Return (X, Y) of the center of cell containing provided text 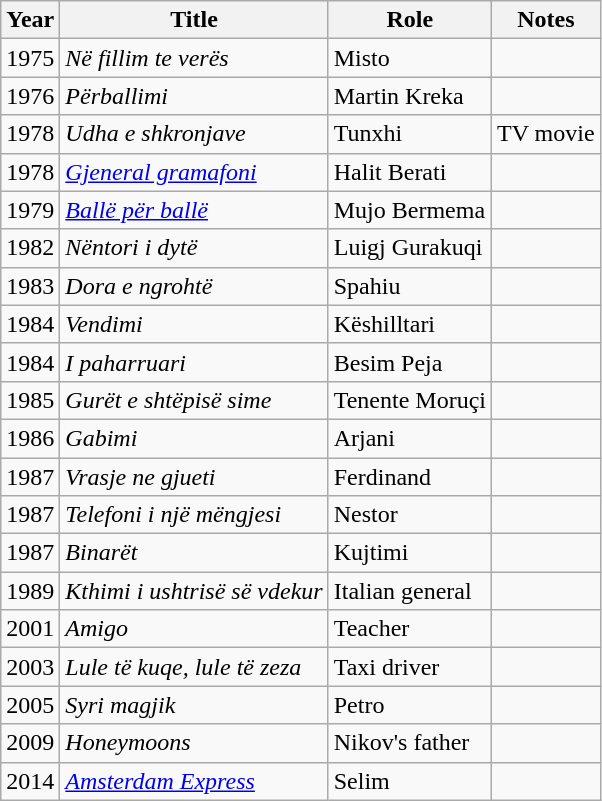
Notes (546, 20)
Arjani (410, 438)
Ferdinand (410, 477)
1985 (30, 400)
Besim Peja (410, 362)
I paharruari (194, 362)
2009 (30, 743)
Year (30, 20)
1986 (30, 438)
Vrasje ne gjueti (194, 477)
Kthimi i ushtrisë së vdekur (194, 591)
1975 (30, 58)
Vendimi (194, 324)
Nikov's father (410, 743)
Misto (410, 58)
Role (410, 20)
Luigj Gurakuqi (410, 248)
1989 (30, 591)
Title (194, 20)
2003 (30, 667)
Selim (410, 781)
2005 (30, 705)
Ballë për ballë (194, 210)
1983 (30, 286)
Spahiu (410, 286)
Telefoni i një mëngjesi (194, 515)
Gjeneral gramafoni (194, 172)
Lule të kuqe, lule të zeza (194, 667)
Nestor (410, 515)
Gurët e shtëpisë sime (194, 400)
1979 (30, 210)
Dora e ngrohtë (194, 286)
Amsterdam Express (194, 781)
1976 (30, 96)
1982 (30, 248)
Gabimi (194, 438)
Teacher (410, 629)
2001 (30, 629)
Petro (410, 705)
Halit Berati (410, 172)
Amigo (194, 629)
Italian general (410, 591)
Martin Kreka (410, 96)
Taxi driver (410, 667)
Syri magjik (194, 705)
Përballimi (194, 96)
Mujo Bermema (410, 210)
Honeymoons (194, 743)
Binarët (194, 553)
Kujtimi (410, 553)
Këshilltari (410, 324)
2014 (30, 781)
Tunxhi (410, 134)
Udha e shkronjave (194, 134)
TV movie (546, 134)
Në fillim te verës (194, 58)
Tenente Moruçi (410, 400)
Nëntori i dytë (194, 248)
